Search for the cell housing the specified text and yield its (x, y) center coordinate. 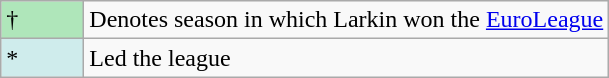
Denotes season in which Larkin won the EuroLeague (346, 20)
* (42, 58)
† (42, 20)
Led the league (346, 58)
